From the cell containing the given text, extract its center point as (x, y) coordinate. 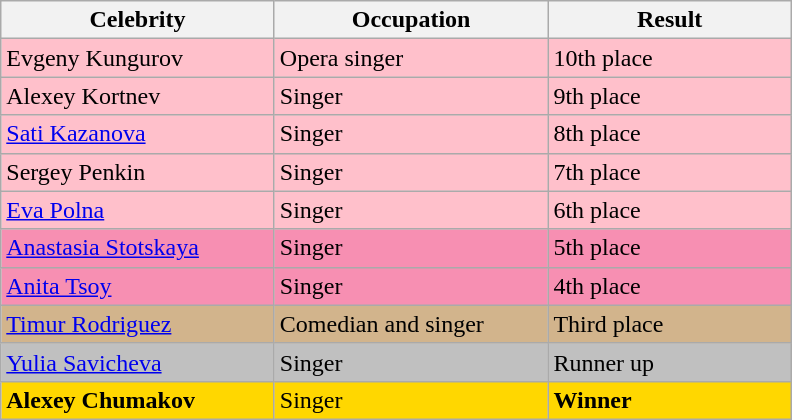
Runner up (670, 362)
5th place (670, 248)
Sati Kazanova (138, 134)
Sergey Penkin (138, 172)
Evgeny Kungurov (138, 58)
Anita Tsoy (138, 286)
Celebrity (138, 20)
Alexey Chumakov (138, 400)
Eva Polna (138, 210)
Third place (670, 324)
Timur Rodriguez (138, 324)
Comedian and singer (411, 324)
9th place (670, 96)
Anastasia Stotskaya (138, 248)
Occupation (411, 20)
8th place (670, 134)
Result (670, 20)
Opera singer (411, 58)
4th place (670, 286)
Winner (670, 400)
6th place (670, 210)
10th place (670, 58)
7th place (670, 172)
Yulia Savicheva (138, 362)
Alexey Kortnev (138, 96)
